Determine the [x, y] coordinate at the center of the cell enclosing the given text.  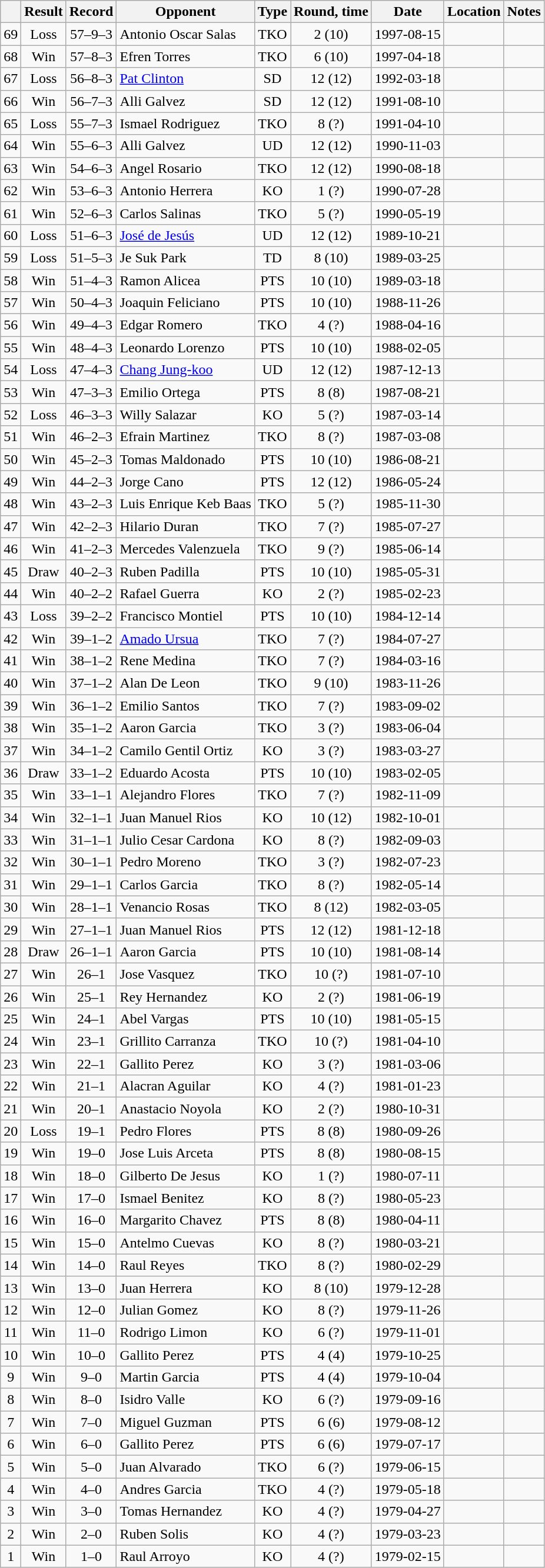
69 [11, 34]
8–0 [91, 1400]
Amado Ursua [185, 638]
58 [11, 281]
1988-02-05 [407, 348]
1997-08-15 [407, 34]
Antonio Herrera [185, 191]
31–1–1 [91, 840]
Willy Salazar [185, 415]
62 [11, 191]
1979-10-04 [407, 1377]
50–4–3 [91, 303]
9 (10) [331, 683]
65 [11, 124]
34 [11, 818]
17 [11, 1198]
43–2–3 [91, 504]
Rene Medina [185, 661]
Pedro Flores [185, 1131]
1985-02-23 [407, 593]
Mercedes Valenzuela [185, 549]
1981-08-14 [407, 952]
52 [11, 415]
1985-07-27 [407, 526]
17–0 [91, 1198]
1979-07-17 [407, 1444]
1981-03-06 [407, 1064]
1997-04-18 [407, 56]
Juan Herrera [185, 1287]
46–2–3 [91, 437]
1982-10-01 [407, 818]
Tomas Maldonado [185, 459]
Abel Vargas [185, 1019]
Margarito Chavez [185, 1220]
41–2–3 [91, 549]
42–2–3 [91, 526]
Location [474, 12]
14–0 [91, 1265]
9–0 [91, 1377]
Antelmo Cuevas [185, 1243]
10 [11, 1355]
64 [11, 146]
35–1–2 [91, 728]
42 [11, 638]
1985-05-31 [407, 571]
39–2–2 [91, 616]
54–6–3 [91, 168]
1989-03-25 [407, 258]
39–1–2 [91, 638]
1987-12-13 [407, 370]
1992-03-18 [407, 79]
1979-12-28 [407, 1287]
Opponent [185, 12]
Grillito Carranza [185, 1042]
1979-02-15 [407, 1556]
15 [11, 1243]
51–4–3 [91, 281]
29–1–1 [91, 885]
45 [11, 571]
Pat Clinton [185, 79]
Rey Hernandez [185, 997]
1981-04-10 [407, 1042]
23 [11, 1064]
3–0 [91, 1512]
12 [11, 1310]
43 [11, 616]
1979-11-01 [407, 1332]
1981-07-10 [407, 974]
15–0 [91, 1243]
Alejandro Flores [185, 795]
46–3–3 [91, 415]
28 [11, 952]
1 [11, 1556]
1–0 [91, 1556]
24–1 [91, 1019]
1982-11-09 [407, 795]
4–0 [91, 1489]
32–1–1 [91, 818]
13 [11, 1287]
67 [11, 79]
Raul Reyes [185, 1265]
61 [11, 213]
31 [11, 885]
29 [11, 929]
1985-06-14 [407, 549]
49 [11, 482]
30–1–1 [91, 862]
53–6–3 [91, 191]
1982-05-14 [407, 885]
1984-03-16 [407, 661]
Round, time [331, 12]
Jose Luis Arceta [185, 1153]
57–9–3 [91, 34]
19 [11, 1153]
1980-09-26 [407, 1131]
66 [11, 101]
Eduardo Acosta [185, 773]
Antonio Oscar Salas [185, 34]
1991-08-10 [407, 101]
1983-06-04 [407, 728]
35 [11, 795]
Je Suk Park [185, 258]
1987-03-08 [407, 437]
40 [11, 683]
54 [11, 370]
36 [11, 773]
57 [11, 303]
4 [11, 1489]
22–1 [91, 1064]
10–0 [91, 1355]
26–1 [91, 974]
1979-11-26 [407, 1310]
5 [11, 1467]
6–0 [91, 1444]
Anastacio Noyola [185, 1109]
1980-10-31 [407, 1109]
44–2–3 [91, 482]
1980-05-23 [407, 1198]
68 [11, 56]
1981-06-19 [407, 997]
Alan De Leon [185, 683]
1981-12-18 [407, 929]
55 [11, 348]
Camilo Gentil Ortiz [185, 750]
41 [11, 661]
44 [11, 593]
1983-09-02 [407, 706]
63 [11, 168]
39 [11, 706]
1979-08-12 [407, 1422]
Joaquin Feliciano [185, 303]
45–2–3 [91, 459]
1979-06-15 [407, 1467]
Venancio Rosas [185, 907]
1980-08-15 [407, 1153]
Miguel Guzman [185, 1422]
Jorge Cano [185, 482]
9 [11, 1377]
57–8–3 [91, 56]
53 [11, 392]
20 [11, 1131]
56–8–3 [91, 79]
1989-03-18 [407, 281]
33–1–2 [91, 773]
24 [11, 1042]
1980-07-11 [407, 1176]
TD [272, 258]
11–0 [91, 1332]
3 [11, 1512]
12–0 [91, 1310]
Emilio Ortega [185, 392]
38–1–2 [91, 661]
6 (10) [331, 56]
Pedro Moreno [185, 862]
1981-01-23 [407, 1086]
48–4–3 [91, 348]
49–4–3 [91, 325]
1983-02-05 [407, 773]
20–1 [91, 1109]
1984-12-14 [407, 616]
46 [11, 549]
18–0 [91, 1176]
7–0 [91, 1422]
Carlos Garcia [185, 885]
1983-11-26 [407, 683]
Julio Cesar Cardona [185, 840]
1982-03-05 [407, 907]
55–6–3 [91, 146]
Ruben Padilla [185, 571]
1979-05-18 [407, 1489]
14 [11, 1265]
Edgar Romero [185, 325]
27 [11, 974]
27–1–1 [91, 929]
Leonardo Lorenzo [185, 348]
56 [11, 325]
Martin Garcia [185, 1377]
1988-04-16 [407, 325]
22 [11, 1086]
Angel Rosario [185, 168]
1980-02-29 [407, 1265]
Ismael Rodriguez [185, 124]
1982-09-03 [407, 840]
1987-03-14 [407, 415]
40–2–3 [91, 571]
16 [11, 1220]
1988-11-26 [407, 303]
9 (?) [331, 549]
48 [11, 504]
1979-04-27 [407, 1512]
1979-03-23 [407, 1534]
28–1–1 [91, 907]
19–0 [91, 1153]
1990-11-03 [407, 146]
47–3–3 [91, 392]
Result [44, 12]
Alacran Aguilar [185, 1086]
Ismael Benitez [185, 1198]
59 [11, 258]
40–2–2 [91, 593]
Ruben Solis [185, 1534]
Raul Arroyo [185, 1556]
23–1 [91, 1042]
8 (12) [331, 907]
51–6–3 [91, 235]
1983-03-27 [407, 750]
Francisco Montiel [185, 616]
26–1–1 [91, 952]
52–6–3 [91, 213]
7 [11, 1422]
Jose Vasquez [185, 974]
5–0 [91, 1467]
37–1–2 [91, 683]
Carlos Salinas [185, 213]
Ramon Alicea [185, 281]
1984-07-27 [407, 638]
26 [11, 997]
José de Jesús [185, 235]
1980-03-21 [407, 1243]
6 [11, 1444]
Emilio Santos [185, 706]
1990-05-19 [407, 213]
60 [11, 235]
50 [11, 459]
33–1–1 [91, 795]
16–0 [91, 1220]
1989-10-21 [407, 235]
37 [11, 750]
33 [11, 840]
47–4–3 [91, 370]
18 [11, 1176]
51 [11, 437]
1979-09-16 [407, 1400]
19–1 [91, 1131]
Julian Gomez [185, 1310]
2 [11, 1534]
Rodrigo Limon [185, 1332]
1986-08-21 [407, 459]
10 (12) [331, 818]
38 [11, 728]
21 [11, 1109]
Notes [524, 12]
51–5–3 [91, 258]
1980-04-11 [407, 1220]
Gilberto De Jesus [185, 1176]
Record [91, 12]
1990-08-18 [407, 168]
2 (10) [331, 34]
Juan Alvarado [185, 1467]
Rafael Guerra [185, 593]
56–7–3 [91, 101]
36–1–2 [91, 706]
1986-05-24 [407, 482]
25–1 [91, 997]
Andres Garcia [185, 1489]
2–0 [91, 1534]
Efrain Martinez [185, 437]
11 [11, 1332]
Tomas Hernandez [185, 1512]
Efren Torres [185, 56]
1990-07-28 [407, 191]
1987-08-21 [407, 392]
8 [11, 1400]
Type [272, 12]
30 [11, 907]
1979-10-25 [407, 1355]
Date [407, 12]
Chang Jung-koo [185, 370]
1991-04-10 [407, 124]
Luis Enrique Keb Baas [185, 504]
1982-07-23 [407, 862]
Isidro Valle [185, 1400]
25 [11, 1019]
1981-05-15 [407, 1019]
47 [11, 526]
34–1–2 [91, 750]
21–1 [91, 1086]
1985-11-30 [407, 504]
32 [11, 862]
55–7–3 [91, 124]
13–0 [91, 1287]
Hilario Duran [185, 526]
